For the text-containing cell, return its midpoint in (x, y) coordinate format. 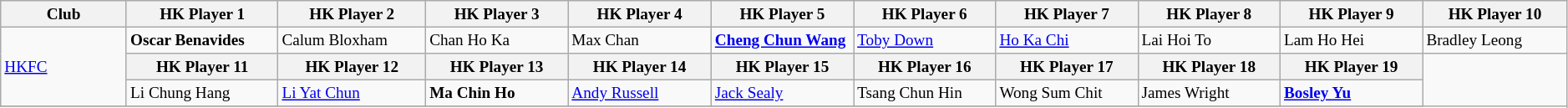
Club (63, 14)
Chan Ho Ka (497, 40)
Cheng Chun Wang (782, 40)
HK Player 12 (353, 67)
Lam Ho Hei (1351, 40)
Li Chung Hang (202, 93)
HK Player 5 (782, 14)
HK Player 3 (497, 14)
Toby Down (925, 40)
HK Player 9 (1351, 14)
HK Player 7 (1067, 14)
Li Yat Chun (353, 93)
Tsang Chun Hin (925, 93)
HK Player 19 (1351, 67)
Max Chan (640, 40)
HK Player 6 (925, 14)
Bradley Leong (1495, 40)
HK Player 17 (1067, 67)
HK Player 15 (782, 67)
Calum Bloxham (353, 40)
Jack Sealy (782, 93)
Andy Russell (640, 93)
Ma Chin Ho (497, 93)
Wong Sum Chit (1067, 93)
HKFC (63, 67)
HK Player 2 (353, 14)
Lai Hoi To (1209, 40)
HK Player 13 (497, 67)
James Wright (1209, 93)
HK Player 14 (640, 67)
HK Player 8 (1209, 14)
HK Player 10 (1495, 14)
Oscar Benavides (202, 40)
HK Player 18 (1209, 67)
Ho Ka Chi (1067, 40)
HK Player 4 (640, 14)
HK Player 11 (202, 67)
HK Player 16 (925, 67)
Bosley Yu (1351, 93)
HK Player 1 (202, 14)
